Locate the cell with the specified text and output its (X, Y) center coordinate. 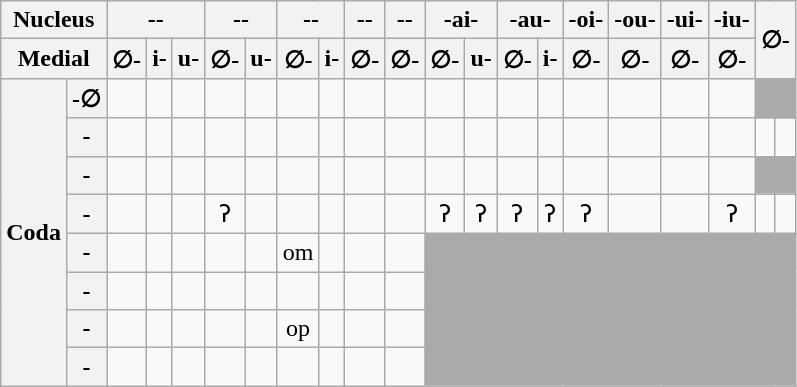
-ou- (635, 20)
op (298, 329)
Medial (54, 59)
-au- (530, 20)
-∅ (86, 98)
-iu- (732, 20)
-ai- (461, 20)
Coda (34, 232)
-ui- (684, 20)
-oi- (586, 20)
om (298, 253)
Nucleus (54, 20)
